Detect which cell encompasses the target text, then output its [x, y] center coordinate. 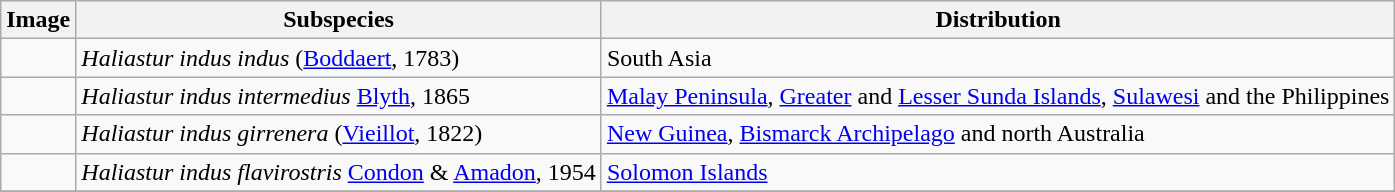
Haliastur indus flavirostris Condon & Amadon, 1954 [339, 172]
Distribution [998, 20]
Haliastur indus girrenera (Vieillot, 1822) [339, 134]
Subspecies [339, 20]
Haliastur indus indus (Boddaert, 1783) [339, 58]
Image [38, 20]
Solomon Islands [998, 172]
Malay Peninsula, Greater and Lesser Sunda Islands, Sulawesi and the Philippines [998, 96]
Haliastur indus intermedius Blyth, 1865 [339, 96]
South Asia [998, 58]
New Guinea, Bismarck Archipelago and north Australia [998, 134]
